Find where the given text appears and provide that cell's center as (x, y) coordinate. 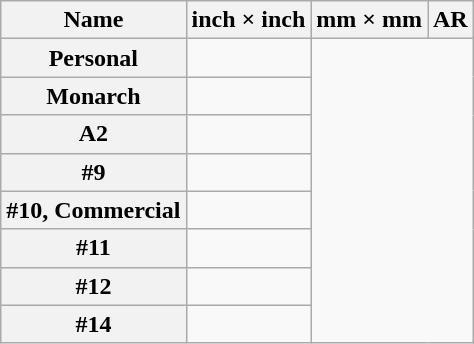
AR (451, 20)
A2 (94, 134)
Personal (94, 58)
#10, Commercial (94, 210)
#11 (94, 248)
Name (94, 20)
inch × inch (248, 20)
#9 (94, 172)
#14 (94, 324)
#12 (94, 286)
Monarch (94, 96)
mm × mm (370, 20)
